Detect which cell encompasses the target text, then output its [x, y] center coordinate. 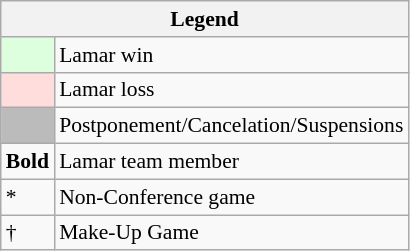
Lamar loss [231, 90]
Bold [28, 162]
Non-Conference game [231, 197]
Lamar win [231, 55]
Postponement/Cancelation/Suspensions [231, 126]
Legend [205, 19]
† [28, 233]
* [28, 197]
Make-Up Game [231, 233]
Lamar team member [231, 162]
